Scan for the cell matching the given text and deliver its (x, y) coordinate at center. 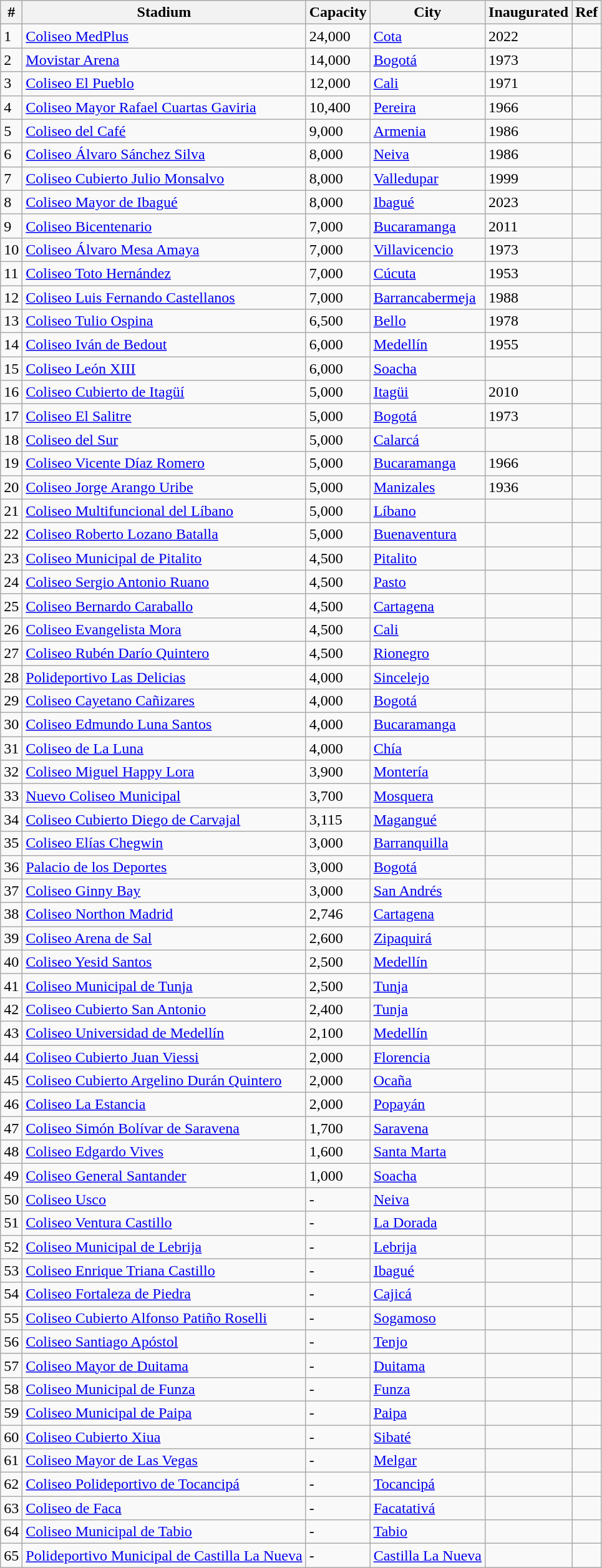
Melgar (427, 1461)
1,600 (338, 1152)
1 (11, 36)
2,100 (338, 1033)
34 (11, 820)
Coliseo Iván de Bedout (164, 345)
4 (11, 107)
23 (11, 558)
Coliseo Yesid Santos (164, 962)
Coliseo Northon Madrid (164, 914)
Coliseo Álvaro Sánchez Silva (164, 155)
Zipaquirá (427, 938)
Coliseo Municipal de Funza (164, 1389)
Ref (586, 12)
53 (11, 1270)
Magangué (427, 820)
Coliseo Jorge Arango Uribe (164, 487)
49 (11, 1176)
1,000 (338, 1176)
Coliseo Miguel Happy Lora (164, 772)
2 (11, 60)
47 (11, 1128)
Montería (427, 772)
Florencia (427, 1057)
Coliseo Cayetano Cañizares (164, 701)
Itagüi (427, 392)
9 (11, 226)
Ocaña (427, 1081)
Coliseo Evangelista Mora (164, 629)
Cúcuta (427, 273)
Coliseo El Salitre (164, 416)
Coliseo Enrique Triana Castillo (164, 1270)
50 (11, 1199)
Stadium (164, 12)
Funza (427, 1389)
19 (11, 463)
Coliseo de Faca (164, 1508)
Polideportivo Municipal de Castilla La Nueva (164, 1556)
1988 (529, 298)
60 (11, 1436)
Coliseo Municipal de Lebrija (164, 1247)
Inaugurated (529, 12)
Sogamoso (427, 1318)
Coliseo Arena de Sal (164, 938)
1936 (529, 487)
Coliseo Ginny Bay (164, 891)
Barranquilla (427, 843)
Coliseo Cubierto Julio Monsalvo (164, 178)
Coliseo Municipal de Paipa (164, 1413)
6,500 (338, 321)
1953 (529, 273)
Coliseo Cubierto Diego de Carvajal (164, 820)
Coliseo Municipal de Tunja (164, 985)
58 (11, 1389)
Coliseo Rubén Darío Quintero (164, 653)
31 (11, 748)
61 (11, 1461)
65 (11, 1556)
1,700 (338, 1128)
Cota (427, 36)
Coliseo Mayor de Duitama (164, 1365)
26 (11, 629)
32 (11, 772)
Coliseo Mayor de Las Vegas (164, 1461)
48 (11, 1152)
Mosquera (427, 796)
Coliseo Vicente Díaz Romero (164, 463)
43 (11, 1033)
13 (11, 321)
56 (11, 1342)
1978 (529, 321)
Coliseo Cubierto Argelino Durán Quintero (164, 1081)
27 (11, 653)
20 (11, 487)
18 (11, 440)
Tocancipá (427, 1484)
Coliseo Polideportivo de Tocancipá (164, 1484)
Barrancabermeja (427, 298)
Líbano (427, 511)
2,746 (338, 914)
Pasto (427, 582)
Saravena (427, 1128)
3 (11, 84)
41 (11, 985)
Coliseo Mayor Rafael Cuartas Gaviria (164, 107)
24 (11, 582)
Paipa (427, 1413)
Valledupar (427, 178)
Coliseo Cubierto Alfonso Patiño Roselli (164, 1318)
10 (11, 249)
Castilla La Nueva (427, 1556)
36 (11, 867)
City (427, 12)
Coliseo del Sur (164, 440)
Bello (427, 321)
Coliseo Cubierto de Itagüí (164, 392)
Coliseo Edmundo Luna Santos (164, 725)
38 (11, 914)
Manizales (427, 487)
2,400 (338, 1009)
12,000 (338, 84)
14 (11, 345)
Lebrija (427, 1247)
Calarcá (427, 440)
52 (11, 1247)
Coliseo Universidad de Medellín (164, 1033)
45 (11, 1081)
1999 (529, 178)
Palacio de los Deportes (164, 867)
14,000 (338, 60)
33 (11, 796)
37 (11, 891)
Facatativá (427, 1508)
Duitama (427, 1365)
La Dorada (427, 1223)
3,900 (338, 772)
Coliseo Roberto Lozano Batalla (164, 535)
Coliseo Cubierto San Antonio (164, 1009)
Tabio (427, 1532)
64 (11, 1532)
21 (11, 511)
Coliseo Bernardo Caraballo (164, 606)
40 (11, 962)
Coliseo Cubierto Xiua (164, 1436)
Coliseo Álvaro Mesa Amaya (164, 249)
Cajicá (427, 1294)
Coliseo General Santander (164, 1176)
Coliseo Tulio Ospina (164, 321)
Coliseo Multifuncional del Líbano (164, 511)
16 (11, 392)
Coliseo Edgardo Vives (164, 1152)
Coliseo Santiago Apóstol (164, 1342)
35 (11, 843)
Coliseo Elías Chegwin (164, 843)
Rionegro (427, 653)
28 (11, 677)
2022 (529, 36)
Coliseo Cubierto Juan Viessi (164, 1057)
Pitalito (427, 558)
3,115 (338, 820)
Armenia (427, 131)
Movistar Arena (164, 60)
Coliseo Usco (164, 1199)
Villavicencio (427, 249)
10,400 (338, 107)
San Andrés (427, 891)
12 (11, 298)
Sibaté (427, 1436)
Coliseo MedPlus (164, 36)
Nuevo Coliseo Municipal (164, 796)
46 (11, 1105)
11 (11, 273)
2011 (529, 226)
39 (11, 938)
Coliseo Municipal de Pitalito (164, 558)
Coliseo La Estancia (164, 1105)
59 (11, 1413)
Sincelejo (427, 677)
6 (11, 155)
63 (11, 1508)
Coliseo Simón Bolívar de Saravena (164, 1128)
Coliseo del Café (164, 131)
5 (11, 131)
Coliseo León XIII (164, 369)
24,000 (338, 36)
Coliseo Toto Hernández (164, 273)
Popayán (427, 1105)
# (11, 12)
1955 (529, 345)
Polideportivo Las Delicias (164, 677)
Capacity (338, 12)
3,700 (338, 796)
Coliseo Sergio Antonio Ruano (164, 582)
Coliseo Bicentenario (164, 226)
22 (11, 535)
Santa Marta (427, 1152)
Coliseo de La Luna (164, 748)
25 (11, 606)
Coliseo Ventura Castillo (164, 1223)
2,600 (338, 938)
Buenaventura (427, 535)
Pereira (427, 107)
55 (11, 1318)
15 (11, 369)
2023 (529, 202)
2010 (529, 392)
7 (11, 178)
Coliseo Fortaleza de Piedra (164, 1294)
Tenjo (427, 1342)
Coliseo Municipal de Tabio (164, 1532)
9,000 (338, 131)
Coliseo Mayor de Ibagué (164, 202)
1971 (529, 84)
62 (11, 1484)
8 (11, 202)
54 (11, 1294)
Coliseo El Pueblo (164, 84)
51 (11, 1223)
57 (11, 1365)
42 (11, 1009)
44 (11, 1057)
30 (11, 725)
Coliseo Luis Fernando Castellanos (164, 298)
29 (11, 701)
Chía (427, 748)
17 (11, 416)
